Scan for the cell matching the given text and deliver its [X, Y] coordinate at center. 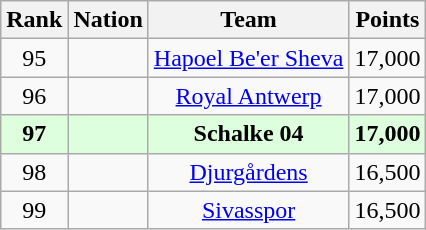
Royal Antwerp [248, 96]
97 [34, 134]
96 [34, 96]
Rank [34, 20]
Djurgårdens [248, 172]
98 [34, 172]
Points [388, 20]
99 [34, 210]
Schalke 04 [248, 134]
Team [248, 20]
95 [34, 58]
Hapoel Be'er Sheva [248, 58]
Nation [108, 20]
Sivasspor [248, 210]
